Scan for the cell matching the given text and deliver its (X, Y) coordinate at center. 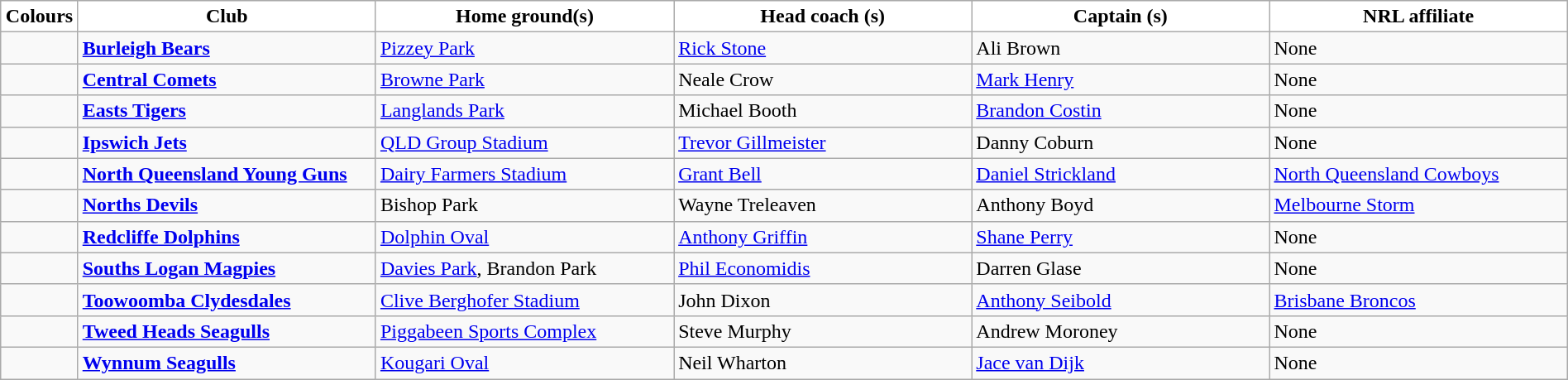
Ipswich Jets (227, 142)
North Queensland Cowboys (1418, 174)
Anthony Seibold (1121, 300)
Tweed Heads Seagulls (227, 331)
Easts Tigers (227, 111)
Souths Logan Magpies (227, 268)
NRL affiliate (1418, 17)
Dolphin Oval (524, 237)
Anthony Boyd (1121, 205)
Davies Park, Brandon Park (524, 268)
Darren Glase (1121, 268)
Ali Brown (1121, 48)
Pizzey Park (524, 48)
Club (227, 17)
Colours (40, 17)
Grant Bell (823, 174)
Head coach (s) (823, 17)
Neale Crow (823, 79)
Central Comets (227, 79)
Phil Economidis (823, 268)
Brisbane Broncos (1418, 300)
Captain (s) (1121, 17)
Trevor Gillmeister (823, 142)
Home ground(s) (524, 17)
Langlands Park (524, 111)
Andrew Moroney (1121, 331)
Jace van Dijk (1121, 363)
Bishop Park (524, 205)
Redcliffe Dolphins (227, 237)
Dairy Farmers Stadium (524, 174)
Michael Booth (823, 111)
Melbourne Storm (1418, 205)
Mark Henry (1121, 79)
Anthony Griffin (823, 237)
Neil Wharton (823, 363)
Daniel Strickland (1121, 174)
John Dixon (823, 300)
Browne Park (524, 79)
Rick Stone (823, 48)
Shane Perry (1121, 237)
Toowoomba Clydesdales (227, 300)
Wynnum Seagulls (227, 363)
Steve Murphy (823, 331)
Danny Coburn (1121, 142)
Clive Berghofer Stadium (524, 300)
Wayne Treleaven (823, 205)
Brandon Costin (1121, 111)
QLD Group Stadium (524, 142)
North Queensland Young Guns (227, 174)
Kougari Oval (524, 363)
Piggabeen Sports Complex (524, 331)
Burleigh Bears (227, 48)
Norths Devils (227, 205)
